Provide the [X, Y] coordinate of the cell's center where the given text is located.  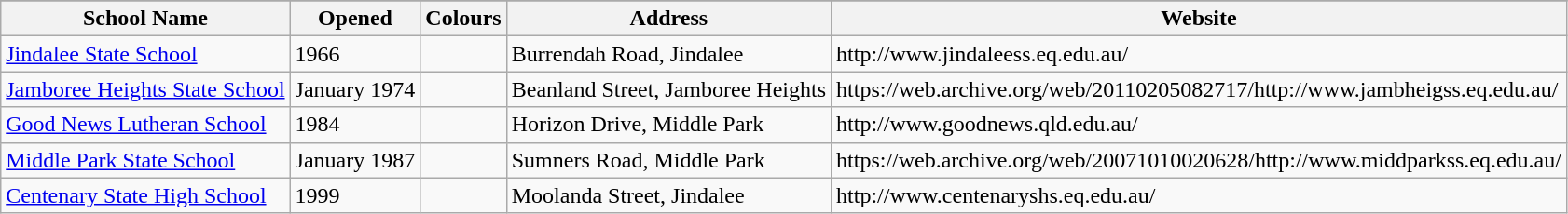
Middle Park State School [145, 160]
Horizon Drive, Middle Park [668, 125]
http://www.jindaleess.eq.edu.au/ [1199, 54]
1966 [355, 54]
Website [1199, 19]
Sumners Road, Middle Park [668, 160]
https://web.archive.org/web/20110205082717/http://www.jambheigss.eq.edu.au/ [1199, 89]
Centenary State High School [145, 195]
Good News Lutheran School [145, 125]
January 1987 [355, 160]
Burrendah Road, Jindalee [668, 54]
http://www.centenaryshs.eq.edu.au/ [1199, 195]
Beanland Street, Jamboree Heights [668, 89]
https://web.archive.org/web/20071010020628/http://www.middparkss.eq.edu.au/ [1199, 160]
Jamboree Heights State School [145, 89]
Opened [355, 19]
January 1974 [355, 89]
Colours [463, 19]
School Name [145, 19]
http://www.goodnews.qld.edu.au/ [1199, 125]
1984 [355, 125]
1999 [355, 195]
Jindalee State School [145, 54]
Address [668, 19]
Moolanda Street, Jindalee [668, 195]
